Return (x, y) of the center of cell containing provided text 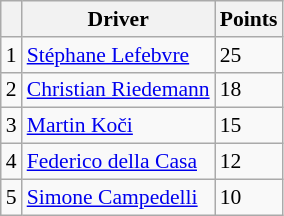
5 (12, 197)
15 (249, 126)
12 (249, 162)
Christian Riedemann (118, 90)
2 (12, 90)
Points (249, 19)
Driver (118, 19)
4 (12, 162)
Martin Koči (118, 126)
Stéphane Lefebvre (118, 55)
10 (249, 197)
18 (249, 90)
3 (12, 126)
Federico della Casa (118, 162)
Simone Campedelli (118, 197)
25 (249, 55)
1 (12, 55)
